Find where the given text appears and provide that cell's center as [X, Y] coordinate. 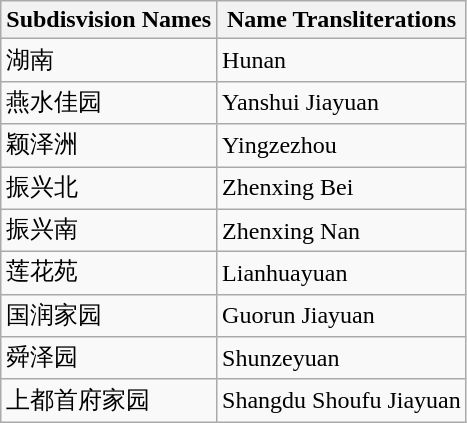
Shunzeyuan [342, 358]
国润家园 [109, 316]
湖南 [109, 60]
振兴北 [109, 188]
燕水佳园 [109, 102]
Lianhuayuan [342, 274]
颖泽洲 [109, 146]
Guorun Jiayuan [342, 316]
Name Transliterations [342, 20]
振兴南 [109, 230]
Shangdu Shoufu Jiayuan [342, 400]
Hunan [342, 60]
Yingzezhou [342, 146]
舜泽园 [109, 358]
上都首府家园 [109, 400]
Zhenxing Bei [342, 188]
莲花苑 [109, 274]
Subdisvision Names [109, 20]
Yanshui Jiayuan [342, 102]
Zhenxing Nan [342, 230]
